Capture the cell that displays the provided text and extract its (X, Y) central coordinate. 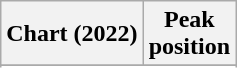
Chart (2022) (72, 34)
Peakposition (189, 34)
